Search for the cell housing the specified text and yield its (X, Y) center coordinate. 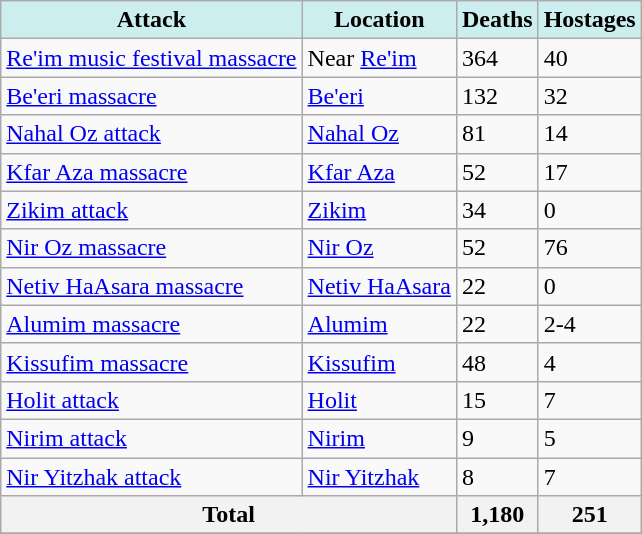
Nir Oz (379, 248)
32 (590, 96)
76 (590, 248)
364 (497, 58)
Nahal Oz attack (152, 134)
9 (497, 438)
8 (497, 477)
14 (590, 134)
Total (229, 515)
Re'im music festival massacre (152, 58)
Attack (152, 20)
Zikim attack (152, 210)
Location (379, 20)
40 (590, 58)
81 (497, 134)
Kissufim (379, 362)
1,180 (497, 515)
34 (497, 210)
132 (497, 96)
Nir Yitzhak attack (152, 477)
Be'eri (379, 96)
Nirim attack (152, 438)
251 (590, 515)
4 (590, 362)
Holit attack (152, 400)
5 (590, 438)
17 (590, 172)
Netiv HaAsara massacre (152, 286)
Nahal Oz (379, 134)
Alumim massacre (152, 324)
Kfar Aza massacre (152, 172)
Zikim (379, 210)
Netiv HaAsara (379, 286)
48 (497, 362)
Nirim (379, 438)
15 (497, 400)
Hostages (590, 20)
Deaths (497, 20)
Nir Yitzhak (379, 477)
Kfar Aza (379, 172)
Be'eri massacre (152, 96)
Kissufim massacre (152, 362)
Alumim (379, 324)
Holit (379, 400)
2-4 (590, 324)
Near Re'im (379, 58)
Nir Oz massacre (152, 248)
